Determine the (x, y) coordinate at the center of the cell enclosing the given text.  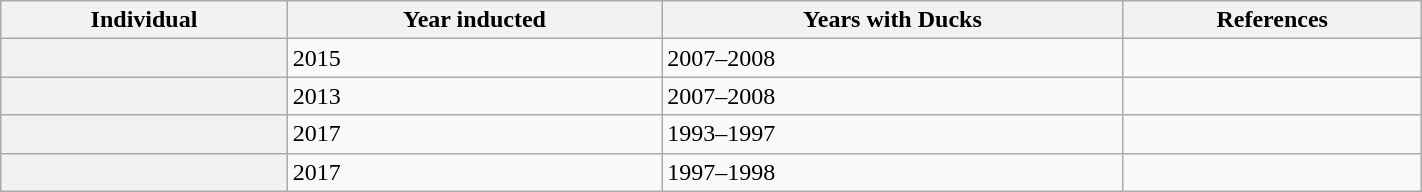
Individual (144, 20)
1993–1997 (892, 134)
2015 (474, 58)
Year inducted (474, 20)
2013 (474, 96)
Years with Ducks (892, 20)
References (1272, 20)
1997–1998 (892, 172)
